Provide the [X, Y] coordinate of the cell's center where the given text is located.  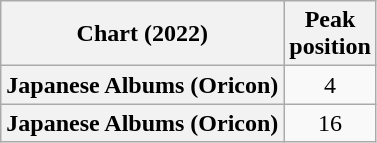
Chart (2022) [142, 34]
Peakposition [330, 34]
4 [330, 85]
16 [330, 123]
